Identify which cell holds the provided text, then report its [X, Y] central coordinate. 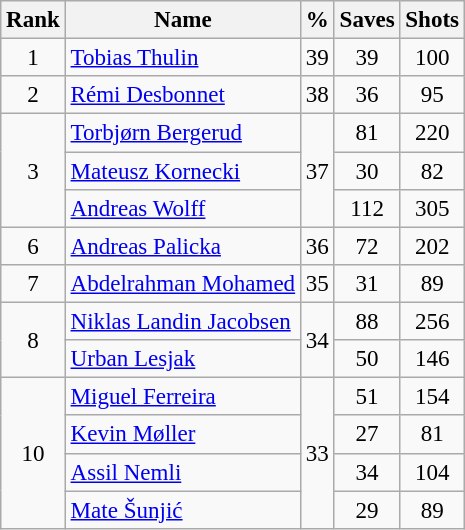
Tobias Thulin [182, 58]
104 [432, 472]
33 [317, 454]
88 [367, 322]
6 [33, 246]
31 [367, 284]
256 [432, 322]
37 [317, 170]
Name [182, 20]
3 [33, 170]
82 [432, 171]
154 [432, 397]
30 [367, 171]
1 [33, 58]
27 [367, 435]
305 [432, 209]
Torbjørn Bergerud [182, 133]
Andreas Palicka [182, 246]
112 [367, 209]
38 [317, 95]
Kevin Møller [182, 435]
50 [367, 359]
Niklas Landin Jacobsen [182, 322]
Mateusz Kornecki [182, 171]
51 [367, 397]
Shots [432, 20]
Urban Lesjak [182, 359]
Assil Nemli [182, 472]
10 [33, 454]
8 [33, 340]
Rank [33, 20]
Miguel Ferreira [182, 397]
Rémi Desbonnet [182, 95]
100 [432, 58]
Abdelrahman Mohamed [182, 284]
7 [33, 284]
2 [33, 95]
Mate Šunjić [182, 510]
95 [432, 95]
Andreas Wolff [182, 209]
29 [367, 510]
146 [432, 359]
% [317, 20]
202 [432, 246]
220 [432, 133]
Saves [367, 20]
72 [367, 246]
35 [317, 284]
